Determine the (X, Y) coordinate at the center of the cell enclosing the given text.  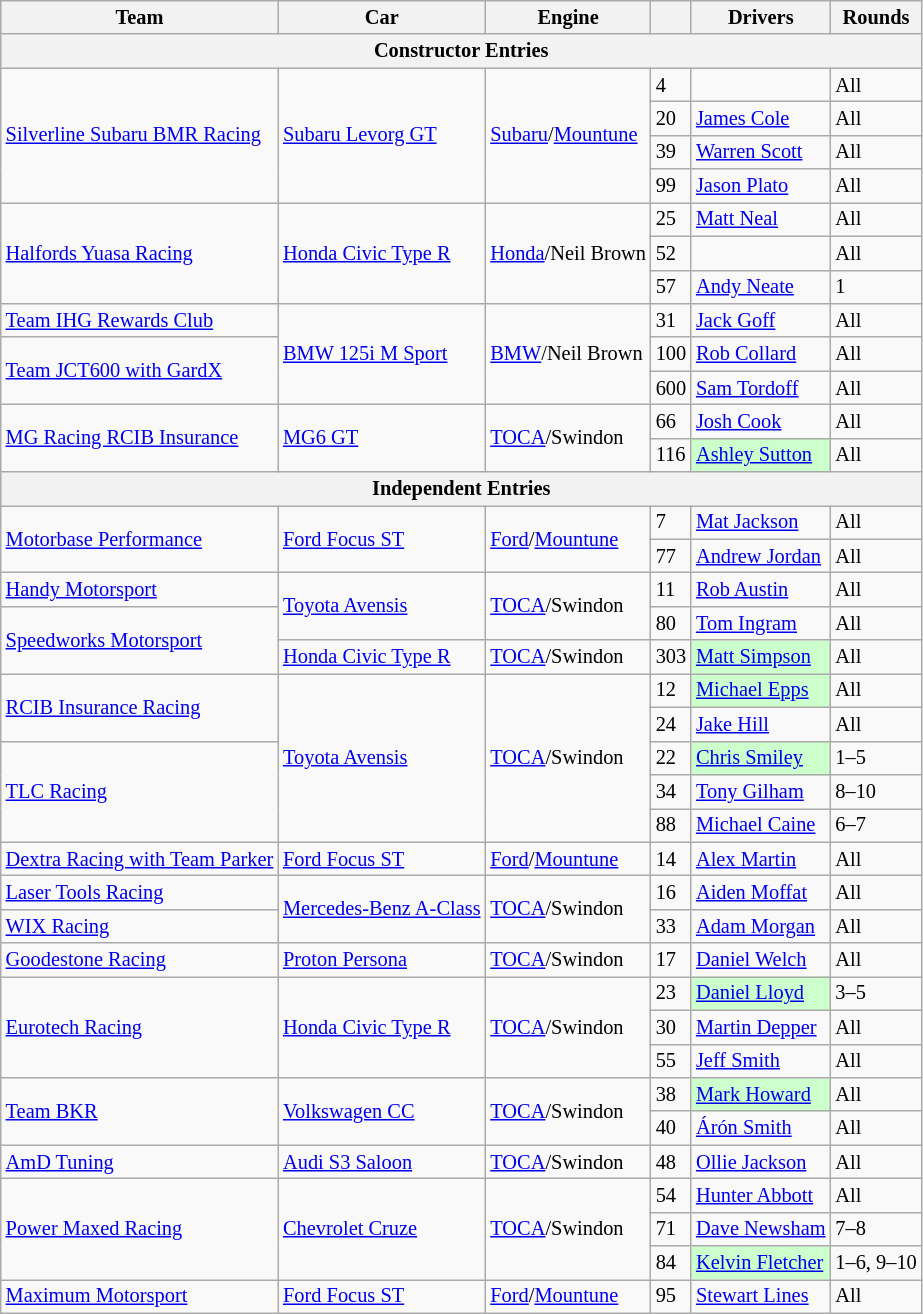
Handy Motorsport (140, 589)
Daniel Welch (760, 960)
7 (671, 522)
Daniel Lloyd (760, 993)
Mercedes-Benz A-Class (382, 908)
17 (671, 960)
Car (382, 17)
Honda/Neil Brown (568, 252)
48 (671, 1162)
Eurotech Racing (140, 1026)
Jake Hill (760, 724)
Mark Howard (760, 1094)
3–5 (876, 993)
Maximum Motorsport (140, 1296)
Dextra Racing with Team Parker (140, 859)
Tony Gilham (760, 791)
Volkswagen CC (382, 1110)
James Cole (760, 118)
MG Racing RCIB Insurance (140, 438)
52 (671, 253)
Engine (568, 17)
BMW 125i M Sport (382, 354)
20 (671, 118)
Subaru Levorg GT (382, 136)
4 (671, 85)
Jeff Smith (760, 1061)
31 (671, 320)
Aiden Moffat (760, 892)
Michael Epps (760, 690)
24 (671, 724)
Mat Jackson (760, 522)
55 (671, 1061)
Proton Persona (382, 960)
25 (671, 219)
AmD Tuning (140, 1162)
14 (671, 859)
88 (671, 825)
30 (671, 1027)
Ashley Sutton (760, 455)
MG6 GT (382, 438)
Goodestone Racing (140, 960)
Speedworks Motorsport (140, 640)
Alex Martin (760, 859)
Rounds (876, 17)
84 (671, 1263)
Chevrolet Cruze (382, 1228)
Jack Goff (760, 320)
Audi S3 Saloon (382, 1162)
600 (671, 388)
6–7 (876, 825)
Drivers (760, 17)
WIX Racing (140, 926)
11 (671, 589)
1 (876, 287)
99 (671, 186)
71 (671, 1229)
8–10 (876, 791)
RCIB Insurance Racing (140, 706)
66 (671, 421)
Josh Cook (760, 421)
Team BKR (140, 1110)
Sam Tordoff (760, 388)
Adam Morgan (760, 926)
Rob Austin (760, 589)
Michael Caine (760, 825)
Motorbase Performance (140, 538)
Silverline Subaru BMR Racing (140, 136)
TLC Racing (140, 792)
Matt Simpson (760, 657)
Stewart Lines (760, 1296)
12 (671, 690)
Árón Smith (760, 1128)
Team JCT600 with GardX (140, 370)
Halfords Yuasa Racing (140, 252)
BMW/Neil Brown (568, 354)
34 (671, 791)
Team (140, 17)
Chris Smiley (760, 758)
39 (671, 152)
100 (671, 354)
Laser Tools Racing (140, 892)
Ollie Jackson (760, 1162)
23 (671, 993)
Hunter Abbott (760, 1195)
Constructor Entries (462, 51)
Warren Scott (760, 152)
40 (671, 1128)
80 (671, 623)
16 (671, 892)
1–5 (876, 758)
Andy Neate (760, 287)
95 (671, 1296)
Rob Collard (760, 354)
54 (671, 1195)
57 (671, 287)
Tom Ingram (760, 623)
116 (671, 455)
7–8 (876, 1229)
Dave Newsham (760, 1229)
22 (671, 758)
Subaru/Mountune (568, 136)
38 (671, 1094)
Matt Neal (760, 219)
303 (671, 657)
Kelvin Fletcher (760, 1263)
Power Maxed Racing (140, 1228)
Andrew Jordan (760, 556)
Team IHG Rewards Club (140, 320)
Independent Entries (462, 489)
Martin Depper (760, 1027)
Jason Plato (760, 186)
77 (671, 556)
1–6, 9–10 (876, 1263)
33 (671, 926)
